Provide the (x, y) coordinate of the cell's center where the given text is located.  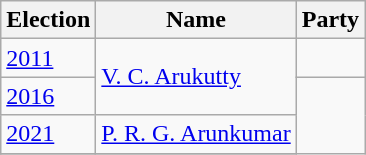
Election (48, 20)
2021 (48, 134)
V. C. Arukutty (196, 77)
Party (330, 20)
P. R. G. Arunkumar (196, 134)
2011 (48, 58)
Name (196, 20)
2016 (48, 96)
